Output the [X, Y] coordinate of the center of the cell containing the given text.  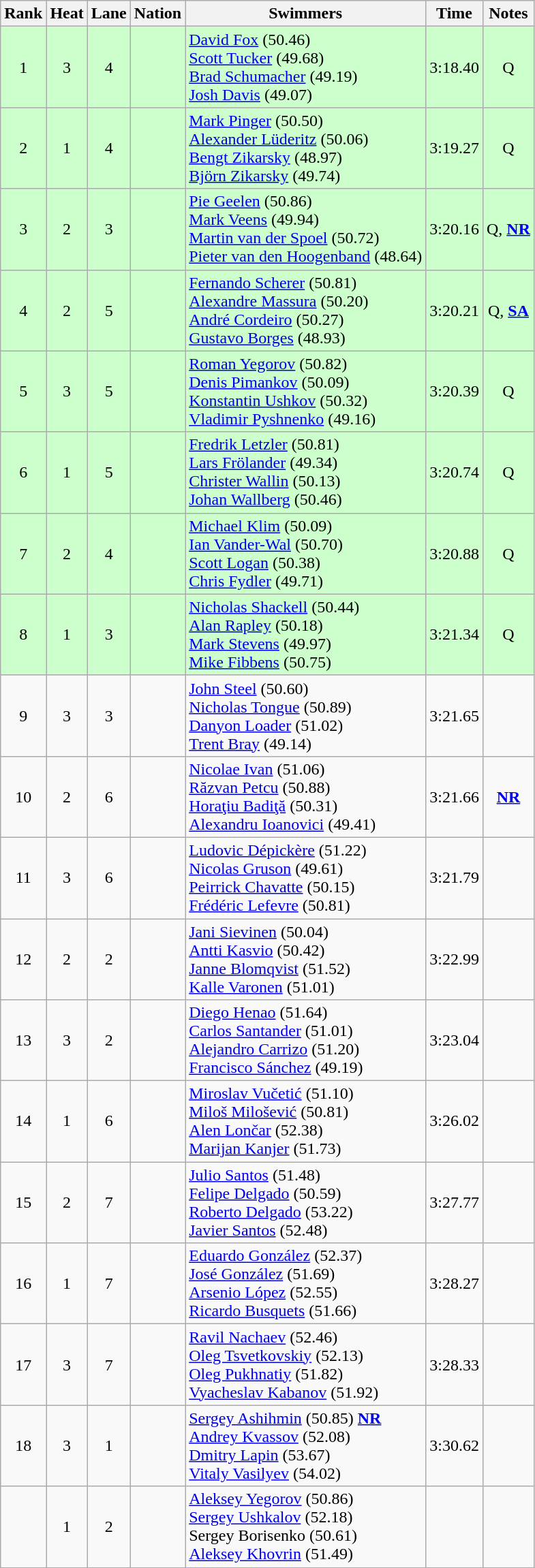
3:21.66 [455, 797]
3:27.77 [455, 1203]
Swimmers [305, 14]
16 [23, 1283]
15 [23, 1203]
Michael Klim (50.09)Ian Vander-Wal (50.70)Scott Logan (50.38)Chris Fydler (49.71) [305, 553]
3:28.27 [455, 1283]
3:20.16 [455, 229]
Q, SA [508, 311]
Julio Santos (51.48)Felipe Delgado (50.59)Roberto Delgado (53.22)Javier Santos (52.48) [305, 1203]
11 [23, 877]
3:21.79 [455, 877]
Miroslav Vučetić (51.10)Miloš Milošević (50.81)Alen Lončar (52.38)Marijan Kanjer (51.73) [305, 1121]
Roman Yegorov (50.82)Denis Pimankov (50.09)Konstantin Ushkov (50.32)Vladimir Pyshnenko (49.16) [305, 391]
Pie Geelen (50.86)Mark Veens (49.94)Martin van der Spoel (50.72)Pieter van den Hoogenband (48.64) [305, 229]
Fernando Scherer (50.81)Alexandre Massura (50.20)André Cordeiro (50.27)Gustavo Borges (48.93) [305, 311]
John Steel (50.60)Nicholas Tongue (50.89)Danyon Loader (51.02)Trent Bray (49.14) [305, 715]
3:30.62 [455, 1445]
Nicolae Ivan (51.06)Răzvan Petcu (50.88)Horaţiu Badiţă (50.31)Alexandru Ioanovici (49.41) [305, 797]
Heat [67, 14]
3:23.04 [455, 1041]
3:21.34 [455, 635]
NR [508, 797]
Notes [508, 14]
David Fox (50.46)Scott Tucker (49.68)Brad Schumacher (49.19)Josh Davis (49.07) [305, 67]
3:20.21 [455, 311]
Ludovic Dépickère (51.22)Nicolas Gruson (49.61)Peirrick Chavatte (50.15)Frédéric Lefevre (50.81) [305, 877]
3:21.65 [455, 715]
Time [455, 14]
Sergey Ashihmin (50.85) NRAndrey Kvassov (52.08)Dmitry Lapin (53.67)Vitaly Vasilyev (54.02) [305, 1445]
8 [23, 635]
Q, NR [508, 229]
Eduardo González (52.37)José González (51.69)Arsenio López (52.55)Ricardo Busquets (51.66) [305, 1283]
Nicholas Shackell (50.44)Alan Rapley (50.18)Mark Stevens (49.97)Mike Fibbens (50.75) [305, 635]
3:26.02 [455, 1121]
Ravil Nachaev (52.46)Oleg Tsvetkovskiy (52.13)Oleg Pukhnatiy (51.82)Vyacheslav Kabanov (51.92) [305, 1365]
3:19.27 [455, 148]
17 [23, 1365]
Lane [109, 14]
18 [23, 1445]
Rank [23, 14]
Fredrik Letzler (50.81)Lars Frölander (49.34)Christer Wallin (50.13)Johan Wallberg (50.46) [305, 473]
3:22.99 [455, 959]
9 [23, 715]
10 [23, 797]
3:18.40 [455, 67]
3:28.33 [455, 1365]
3:20.88 [455, 553]
3:20.74 [455, 473]
12 [23, 959]
3:20.39 [455, 391]
Diego Henao (51.64)Carlos Santander (51.01)Alejandro Carrizo (51.20)Francisco Sánchez (49.19) [305, 1041]
Mark Pinger (50.50)Alexander Lüderitz (50.06)Bengt Zikarsky (48.97)Björn Zikarsky (49.74) [305, 148]
Jani Sievinen (50.04)Antti Kasvio (50.42)Janne Blomqvist (51.52)Kalle Varonen (51.01) [305, 959]
Nation [157, 14]
Aleksey Yegorov (50.86)Sergey Ushkalov (52.18)Sergey Borisenko (50.61)Aleksey Khovrin (51.49) [305, 1527]
13 [23, 1041]
14 [23, 1121]
